Pinpoint the cell where the given text exists, returning its [X, Y] midpoint coordinate. 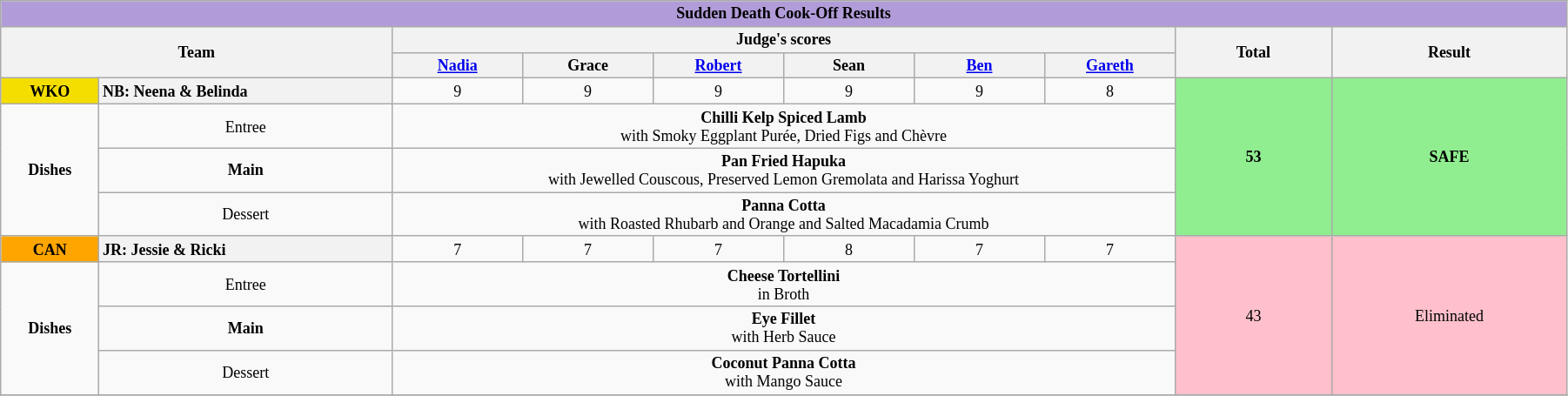
Robert [719, 65]
Team [197, 52]
WKO [50, 91]
Pan Fried Hapukawith Jewelled Couscous, Preserved Lemon Gremolata and Harissa Yoghurt [784, 171]
CAN [50, 249]
Result [1449, 52]
Gareth [1109, 65]
Eliminated [1449, 315]
43 [1253, 315]
NB: Neena & Belinda [245, 91]
Cheese Tortellini in Broth [784, 284]
Panna Cottawith Roasted Rhubarb and Orange and Salted Macadamia Crumb [784, 214]
Sean [849, 65]
SAFE [1449, 158]
Chilli Kelp Spiced Lambwith Smoky Eggplant Purée, Dried Figs and Chèvre [784, 125]
Coconut Panna Cottawith Mango Sauce [784, 373]
Judge's scores [784, 39]
Ben [979, 65]
Total [1253, 52]
53 [1253, 158]
Grace [588, 65]
Sudden Death Cook-Off Results [784, 14]
JR: Jessie & Ricki [245, 249]
Nadia [458, 65]
Eye Filletwith Herb Sauce [784, 329]
